Pinpoint the cell where the given text exists, returning its [x, y] midpoint coordinate. 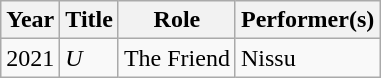
Title [90, 20]
Nissu [307, 58]
2021 [30, 58]
The Friend [176, 58]
Role [176, 20]
Year [30, 20]
U [90, 58]
Performer(s) [307, 20]
